Identify which cell holds the provided text, then report its (x, y) central coordinate. 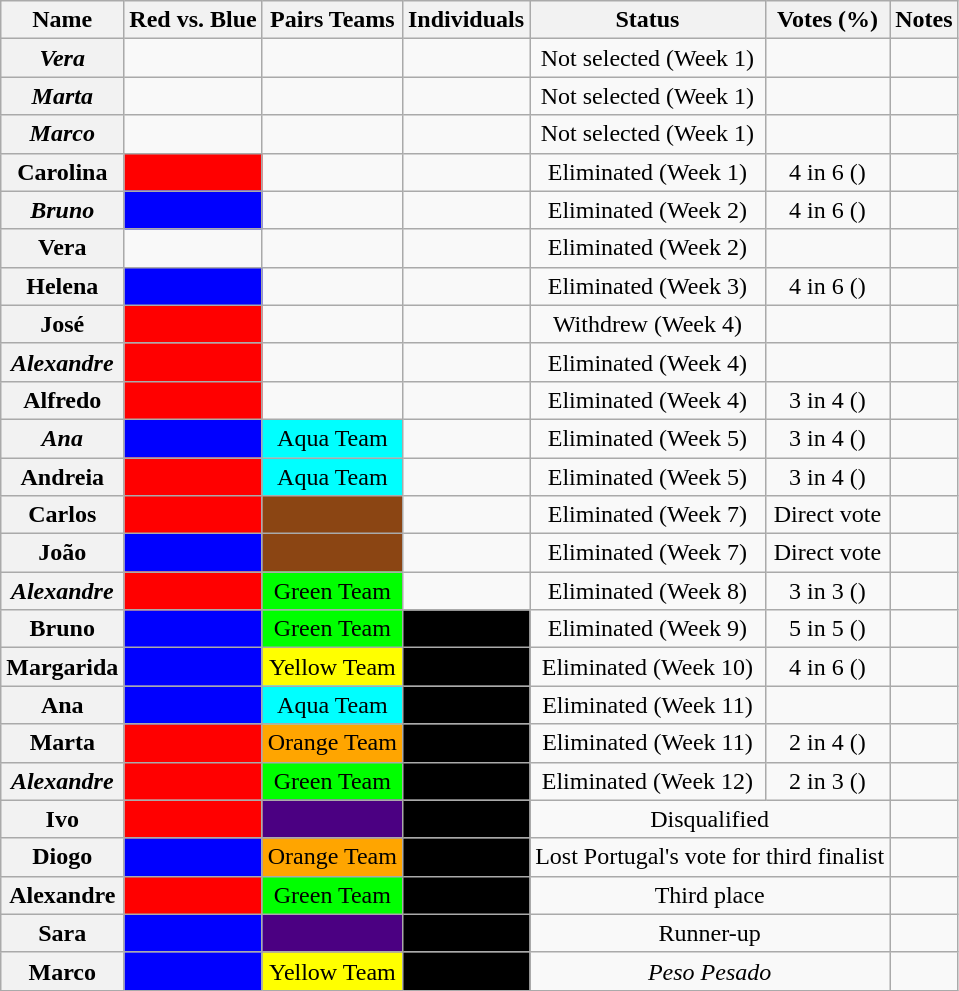
Eliminated (Week 10) (648, 667)
Peso Pesado (710, 971)
Individuals (466, 20)
Withdrew (Week 4) (648, 324)
João (62, 553)
Margarida (62, 667)
Runner-up (710, 933)
Status (648, 20)
Andreia (62, 477)
3 in 3 () (827, 591)
5 in 5 () (827, 629)
Carolina (62, 172)
Lost Portugal's vote for third finalist (710, 857)
Name (62, 20)
Votes (%) (827, 20)
Helena (62, 286)
Eliminated (Week 1) (648, 172)
Alfredo (62, 400)
Ivo (62, 819)
Eliminated (Week 8) (648, 591)
Diogo (62, 857)
Pairs Teams (332, 20)
Eliminated (Week 3) (648, 286)
2 in 4 () (827, 743)
2 in 3 () (827, 781)
Third place (710, 895)
Disqualified (710, 819)
Eliminated (Week 9) (648, 629)
Red vs. Blue (193, 20)
José (62, 324)
Eliminated (Week 12) (648, 781)
Notes (924, 20)
Sara (62, 933)
Carlos (62, 515)
